Detect which cell encompasses the target text, then output its (x, y) center coordinate. 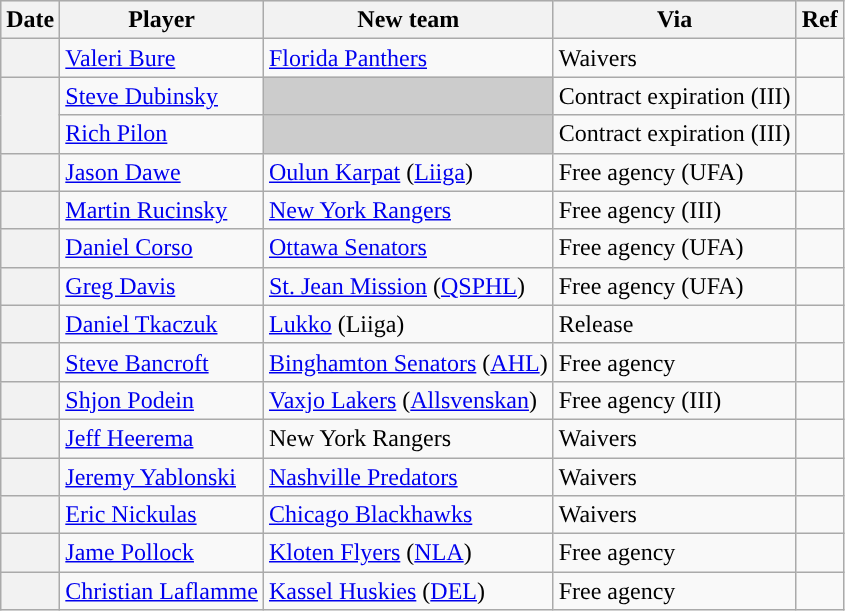
Oulun Karpat (Liiga) (408, 172)
Shjon Podein (162, 400)
Binghamton Senators (AHL) (408, 362)
Daniel Corso (162, 248)
Jame Pollock (162, 553)
Lukko (Liiga) (408, 324)
Nashville Predators (408, 477)
Ottawa Senators (408, 248)
Date (30, 20)
Rich Pilon (162, 134)
Release (674, 324)
Valeri Bure (162, 58)
Kloten Flyers (NLA) (408, 553)
Christian Laflamme (162, 591)
Jeff Heerema (162, 438)
Via (674, 20)
Greg Davis (162, 286)
Martin Rucinsky (162, 210)
Chicago Blackhawks (408, 515)
Florida Panthers (408, 58)
Steve Dubinsky (162, 96)
Kassel Huskies (DEL) (408, 591)
Eric Nickulas (162, 515)
Player (162, 20)
Ref (820, 20)
Jason Dawe (162, 172)
St. Jean Mission (QSPHL) (408, 286)
Jeremy Yablonski (162, 477)
Daniel Tkaczuk (162, 324)
New team (408, 20)
Steve Bancroft (162, 362)
Vaxjo Lakers (Allsvenskan) (408, 400)
